Pinpoint the cell where the given text exists, returning its (X, Y) midpoint coordinate. 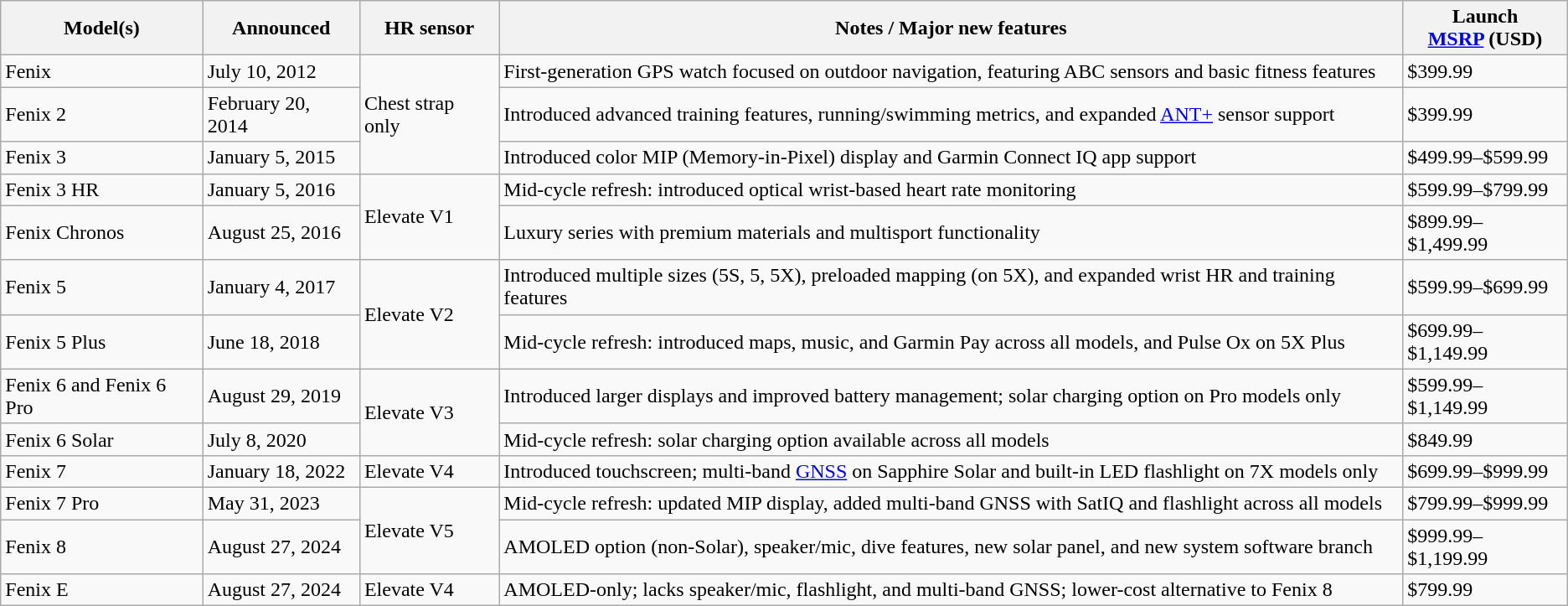
Introduced multiple sizes (5S, 5, 5X), preloaded mapping (on 5X), and expanded wrist HR and training features (952, 287)
June 18, 2018 (281, 342)
$999.99–$1,199.99 (1485, 546)
$799.99–$999.99 (1485, 503)
Fenix Chronos (102, 233)
HR sensor (429, 28)
Fenix 6 and Fenix 6 Pro (102, 396)
Mid-cycle refresh: introduced optical wrist-based heart rate monitoring (952, 189)
Fenix 7 Pro (102, 503)
Announced (281, 28)
Fenix 3 HR (102, 189)
$599.99–$799.99 (1485, 189)
$499.99–$599.99 (1485, 158)
First-generation GPS watch focused on outdoor navigation, featuring ABC sensors and basic fitness features (952, 71)
Introduced larger displays and improved battery management; solar charging option on Pro models only (952, 396)
Fenix 8 (102, 546)
Chest strap only (429, 114)
Elevate V5 (429, 530)
Introduced advanced training features, running/swimming metrics, and expanded ANT+ sensor support (952, 114)
Elevate V3 (429, 412)
January 4, 2017 (281, 287)
July 8, 2020 (281, 439)
January 5, 2015 (281, 158)
Mid-cycle refresh: introduced maps, music, and Garmin Pay across all models, and Pulse Ox on 5X Plus (952, 342)
Fenix 7 (102, 471)
Notes / Major new features (952, 28)
$599.99–$699.99 (1485, 287)
Fenix (102, 71)
Fenix 5 (102, 287)
AMOLED option (non-Solar), speaker/mic, dive features, new solar panel, and new system software branch (952, 546)
$899.99–$1,499.99 (1485, 233)
$699.99–$1,149.99 (1485, 342)
January 18, 2022 (281, 471)
Introduced color MIP (Memory-in-Pixel) display and Garmin Connect IQ app support (952, 158)
May 31, 2023 (281, 503)
$699.99–$999.99 (1485, 471)
January 5, 2016 (281, 189)
AMOLED-only; lacks speaker/mic, flashlight, and multi-band GNSS; lower-cost alternative to Fenix 8 (952, 590)
Luxury series with premium materials and multisport functionality (952, 233)
Fenix 2 (102, 114)
Fenix E (102, 590)
Fenix 5 Plus (102, 342)
Fenix 3 (102, 158)
$599.99–$1,149.99 (1485, 396)
July 10, 2012 (281, 71)
Mid-cycle refresh: solar charging option available across all models (952, 439)
August 29, 2019 (281, 396)
Introduced touchscreen; multi-band GNSS on Sapphire Solar and built-in LED flashlight on 7X models only (952, 471)
Mid-cycle refresh: updated MIP display, added multi-band GNSS with SatIQ and flashlight across all models (952, 503)
$849.99 (1485, 439)
Elevate V2 (429, 314)
$799.99 (1485, 590)
Model(s) (102, 28)
LaunchMSRP (USD) (1485, 28)
February 20, 2014 (281, 114)
Elevate V1 (429, 216)
August 25, 2016 (281, 233)
Fenix 6 Solar (102, 439)
